Identify which cell holds the provided text, then report its (x, y) central coordinate. 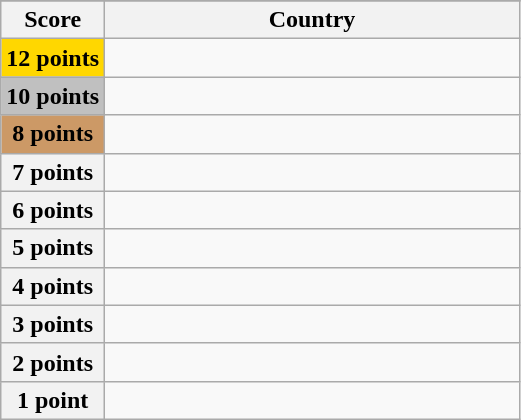
Country (312, 20)
4 points (53, 286)
3 points (53, 324)
8 points (53, 134)
1 point (53, 400)
6 points (53, 210)
10 points (53, 96)
Score (53, 20)
7 points (53, 172)
2 points (53, 362)
12 points (53, 58)
5 points (53, 248)
